Find where the given text appears and provide that cell's center as (X, Y) coordinate. 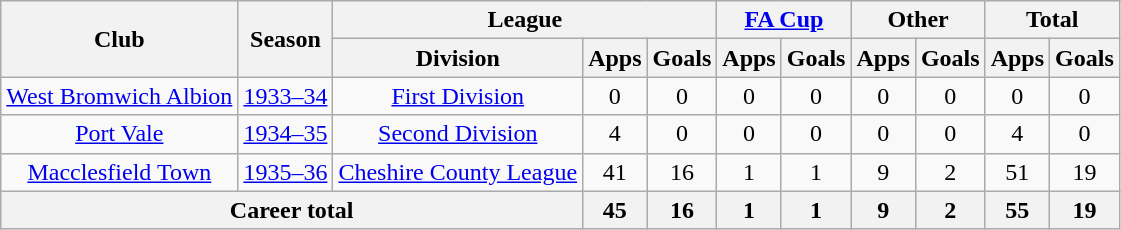
Other (918, 20)
Career total (292, 210)
FA Cup (784, 20)
Club (120, 39)
1934–35 (286, 134)
Port Vale (120, 134)
1933–34 (286, 96)
Second Division (458, 134)
Macclesfield Town (120, 172)
Division (458, 58)
45 (615, 210)
League (525, 20)
41 (615, 172)
51 (1017, 172)
Season (286, 39)
First Division (458, 96)
55 (1017, 210)
West Bromwich Albion (120, 96)
1935–36 (286, 172)
Total (1052, 20)
Cheshire County League (458, 172)
